Provide the [x, y] coordinate of the cell's center where the given text is located.  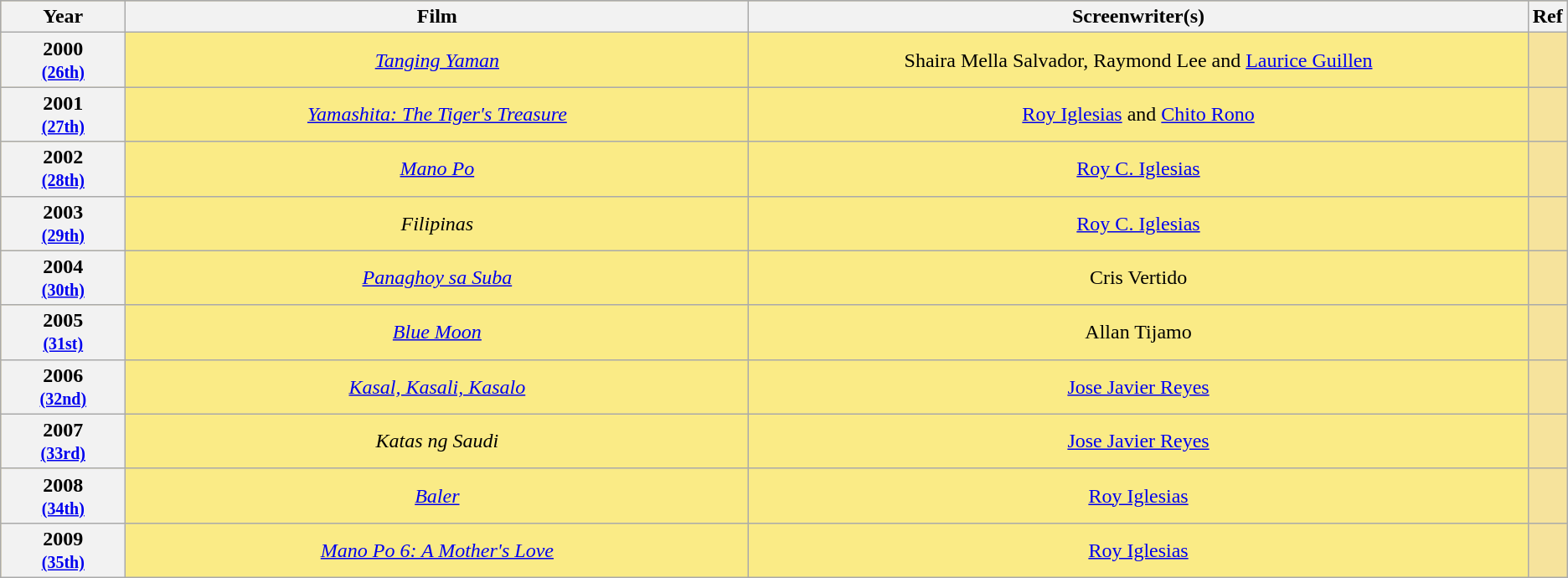
Cris Vertido [1138, 278]
2008 (34th) [64, 496]
2009 (35th) [64, 550]
2001 (27th) [64, 114]
2005 (31st) [64, 332]
2000 (26th) [64, 60]
2003 (29th) [64, 223]
Tanging Yaman [437, 60]
Shaira Mella Salvador, Raymond Lee and Laurice Guillen [1138, 60]
Panaghoy sa Suba [437, 278]
2002 (28th) [64, 169]
Katas ng Saudi [437, 441]
Blue Moon [437, 332]
2007 (33rd) [64, 441]
Yamashita: The Tiger's Treasure [437, 114]
Kasal, Kasali, Kasalo [437, 387]
Baler [437, 496]
Allan Tijamo [1138, 332]
Mano Po 6: A Mother's Love [437, 550]
Screenwriter(s) [1138, 17]
Roy Iglesias and Chito Rono [1138, 114]
Filipinas [437, 223]
2004 (30th) [64, 278]
Year [64, 17]
2006 (32nd) [64, 387]
Ref [1548, 17]
Mano Po [437, 169]
Film [437, 17]
